Pinpoint the cell where the given text exists, returning its (x, y) midpoint coordinate. 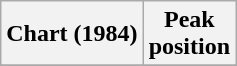
Chart (1984) (72, 34)
Peakposition (189, 34)
